For the text-containing cell, return its midpoint in [X, Y] coordinate format. 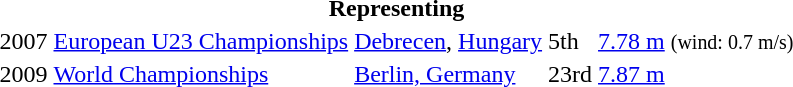
5th [570, 41]
European U23 Championships [201, 41]
Debrecen, Hungary [448, 41]
